Find where the given text appears and provide that cell's center as [X, Y] coordinate. 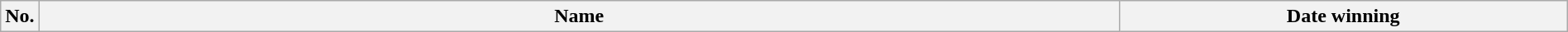
No. [20, 16]
Date winning [1343, 16]
Name [579, 16]
